Return [X, Y] of the center of cell containing provided text 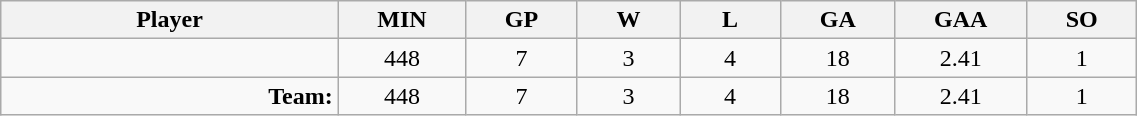
SO [1081, 20]
MIN [402, 20]
GA [838, 20]
Player [170, 20]
L [730, 20]
W [628, 20]
GP [522, 20]
Team: [170, 96]
GAA [961, 20]
